Search for the cell housing the specified text and yield its (X, Y) center coordinate. 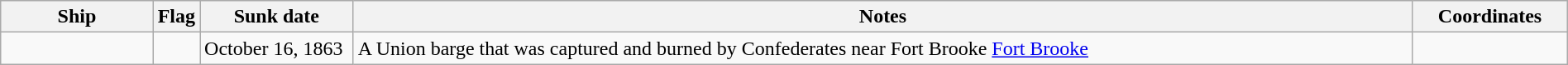
October 16, 1863 (277, 48)
Ship (77, 17)
Coordinates (1490, 17)
A Union barge that was captured and burned by Confederates near Fort Brooke Fort Brooke (883, 48)
Notes (883, 17)
Flag (176, 17)
Sunk date (277, 17)
